For the text-containing cell, return its midpoint in [X, Y] coordinate format. 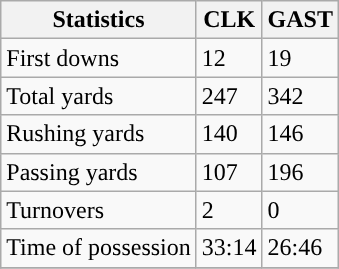
Passing yards [99, 172]
196 [300, 172]
342 [300, 96]
Total yards [99, 96]
247 [229, 96]
Turnovers [99, 210]
First downs [99, 58]
146 [300, 134]
33:14 [229, 248]
Statistics [99, 20]
2 [229, 210]
Rushing yards [99, 134]
19 [300, 58]
CLK [229, 20]
26:46 [300, 248]
12 [229, 58]
Time of possession [99, 248]
107 [229, 172]
GAST [300, 20]
0 [300, 210]
140 [229, 134]
